From the cell containing the given text, extract its center point as [x, y] coordinate. 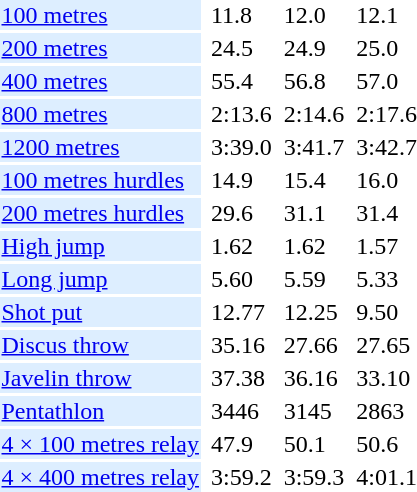
3:41.7 [314, 147]
29.6 [241, 213]
11.8 [241, 15]
800 metres [100, 114]
High jump [100, 246]
Pentathlon [100, 411]
14.9 [241, 180]
Shot put [100, 312]
36.16 [314, 378]
15.4 [314, 180]
50.1 [314, 444]
3145 [314, 411]
5.59 [314, 279]
200 metres [100, 48]
4 × 100 metres relay [100, 444]
12.77 [241, 312]
2:13.6 [241, 114]
3:59.3 [314, 477]
200 metres hurdles [100, 213]
31.1 [314, 213]
27.66 [314, 345]
35.16 [241, 345]
37.38 [241, 378]
24.9 [314, 48]
100 metres [100, 15]
24.5 [241, 48]
55.4 [241, 81]
1200 metres [100, 147]
12.25 [314, 312]
Long jump [100, 279]
2:14.6 [314, 114]
5.60 [241, 279]
56.8 [314, 81]
3:39.0 [241, 147]
4 × 400 metres relay [100, 477]
100 metres hurdles [100, 180]
47.9 [241, 444]
12.0 [314, 15]
3446 [241, 411]
400 metres [100, 81]
3:59.2 [241, 477]
Discus throw [100, 345]
Javelin throw [100, 378]
